Provide the (x, y) coordinate of the cell's center where the given text is located.  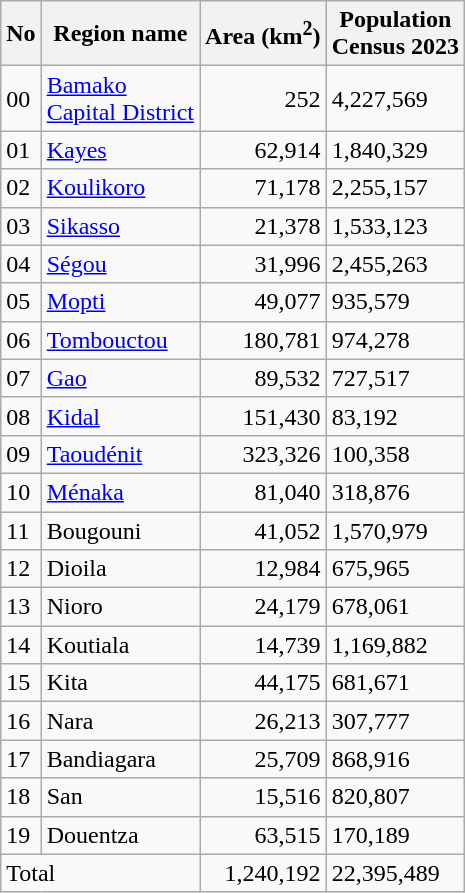
05 (21, 302)
15 (21, 683)
Dioila (120, 569)
868,916 (395, 759)
323,326 (264, 454)
Region name (120, 34)
18 (21, 797)
2,455,263 (395, 264)
727,517 (395, 378)
44,175 (264, 683)
00 (21, 98)
63,515 (264, 835)
09 (21, 454)
Gao (120, 378)
83,192 (395, 416)
Kayes (120, 150)
252 (264, 98)
07 (21, 378)
2,255,157 (395, 188)
71,178 (264, 188)
08 (21, 416)
14,739 (264, 645)
19 (21, 835)
22,395,489 (395, 873)
Kita (120, 683)
318,876 (395, 492)
151,430 (264, 416)
1,169,882 (395, 645)
678,061 (395, 607)
12,984 (264, 569)
21,378 (264, 226)
62,914 (264, 150)
PopulationCensus 2023 (395, 34)
Sikasso (120, 226)
Total (100, 873)
02 (21, 188)
100,358 (395, 454)
BamakoCapital District (120, 98)
Taoudénit (120, 454)
41,052 (264, 531)
11 (21, 531)
89,532 (264, 378)
170,189 (395, 835)
974,278 (395, 340)
24,179 (264, 607)
675,965 (395, 569)
Mopti (120, 302)
No (21, 34)
17 (21, 759)
10 (21, 492)
Koulikoro (120, 188)
Ségou (120, 264)
4,227,569 (395, 98)
Nioro (120, 607)
Tombouctou (120, 340)
1,240,192 (264, 873)
180,781 (264, 340)
1,840,329 (395, 150)
1,533,123 (395, 226)
681,671 (395, 683)
16 (21, 721)
01 (21, 150)
14 (21, 645)
49,077 (264, 302)
13 (21, 607)
12 (21, 569)
Nara (120, 721)
26,213 (264, 721)
31,996 (264, 264)
81,040 (264, 492)
Ménaka (120, 492)
04 (21, 264)
Kidal (120, 416)
1,570,979 (395, 531)
San (120, 797)
03 (21, 226)
307,777 (395, 721)
Area (km2) (264, 34)
Bougouni (120, 531)
Koutiala (120, 645)
06 (21, 340)
820,807 (395, 797)
25,709 (264, 759)
Bandiagara (120, 759)
Douentza (120, 835)
935,579 (395, 302)
15,516 (264, 797)
